From the cell containing the given text, extract its center point as [x, y] coordinate. 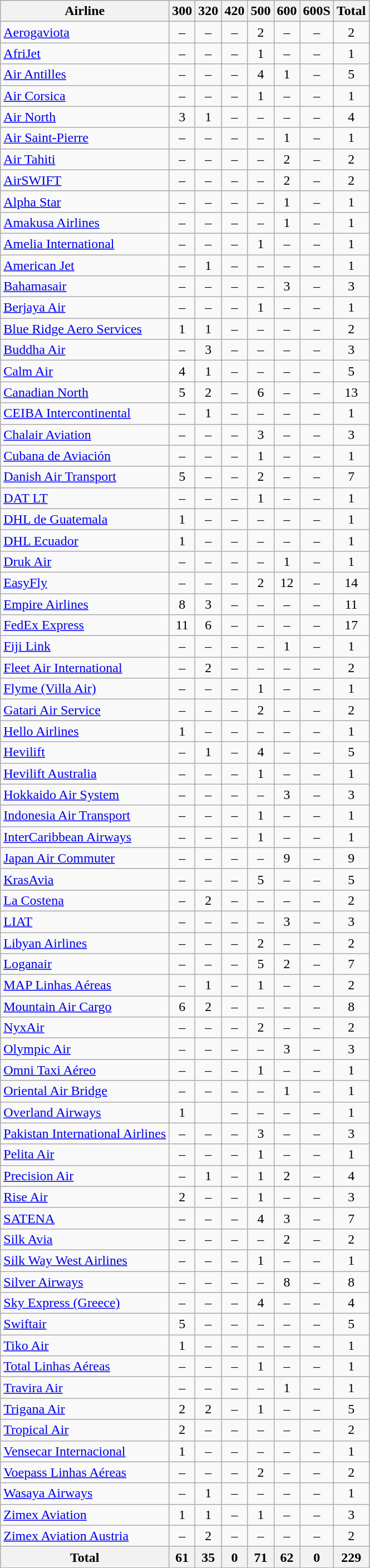
Canadian North [85, 392]
Hevilift Australia [85, 773]
17 [351, 625]
Overland Airways [85, 1112]
12 [287, 583]
Mountain Air Cargo [85, 1007]
Zimex Aviation [85, 1515]
Flyme (Villa Air) [85, 689]
Japan Air Commuter [85, 858]
Pelita Air [85, 1155]
Omni Taxi Aéreo [85, 1070]
Hello Airlines [85, 731]
Air Tahiti [85, 159]
Amakusa Airlines [85, 223]
Hevilift [85, 752]
SATENA [85, 1218]
InterCaribbean Airways [85, 837]
LIAT [85, 921]
Alpha Star [85, 201]
Empire Airlines [85, 604]
American Jet [85, 265]
Tiko Air [85, 1345]
Total Linhas Aéreas [85, 1367]
71 [260, 1557]
Silver Airways [85, 1281]
Silk Avia [85, 1239]
KrasAvia [85, 879]
Aerogaviota [85, 32]
Travira Air [85, 1388]
Zimex Aviation Austria [85, 1536]
DAT LT [85, 498]
Air Antilles [85, 75]
Gatari Air Service [85, 710]
La Costena [85, 900]
229 [351, 1557]
500 [260, 11]
Wasaya Airways [85, 1493]
Berjaya Air [85, 308]
DHL Ecuador [85, 540]
Vensecar Internacional [85, 1451]
Cubana de Aviación [85, 456]
Fiji Link [85, 647]
Swiftair [85, 1324]
AirSWIFT [85, 180]
AfriJet [85, 53]
600 [287, 11]
300 [182, 11]
Chalair Aviation [85, 435]
Tropical Air [85, 1430]
Rise Air [85, 1197]
Airline [85, 11]
Danish Air Transport [85, 477]
NyxAir [85, 1028]
Bahamasair [85, 287]
Calm Air [85, 371]
Amelia International [85, 244]
MAP Linhas Aéreas [85, 985]
Air Saint-Pierre [85, 138]
Silk Way West Airlines [85, 1260]
420 [235, 11]
Blue Ridge Aero Services [85, 329]
Trigana Air [85, 1409]
Sky Express (Greece) [85, 1303]
EasyFly [85, 583]
62 [287, 1557]
Oriental Air Bridge [85, 1091]
600S [317, 11]
Buddha Air [85, 350]
320 [208, 11]
CEIBA Intercontinental [85, 413]
DHL de Guatemala [85, 519]
Pakistan International Airlines [85, 1133]
Druk Air [85, 561]
61 [182, 1557]
FedEx Express [85, 625]
13 [351, 392]
Air Corsica [85, 96]
Indonesia Air Transport [85, 816]
Voepass Linhas Aéreas [85, 1472]
Libyan Airlines [85, 943]
Fleet Air International [85, 668]
Olympic Air [85, 1049]
Hokkaido Air System [85, 795]
Loganair [85, 964]
Precision Air [85, 1176]
35 [208, 1557]
14 [351, 583]
Air North [85, 117]
